Scan for the cell matching the given text and deliver its [x, y] coordinate at center. 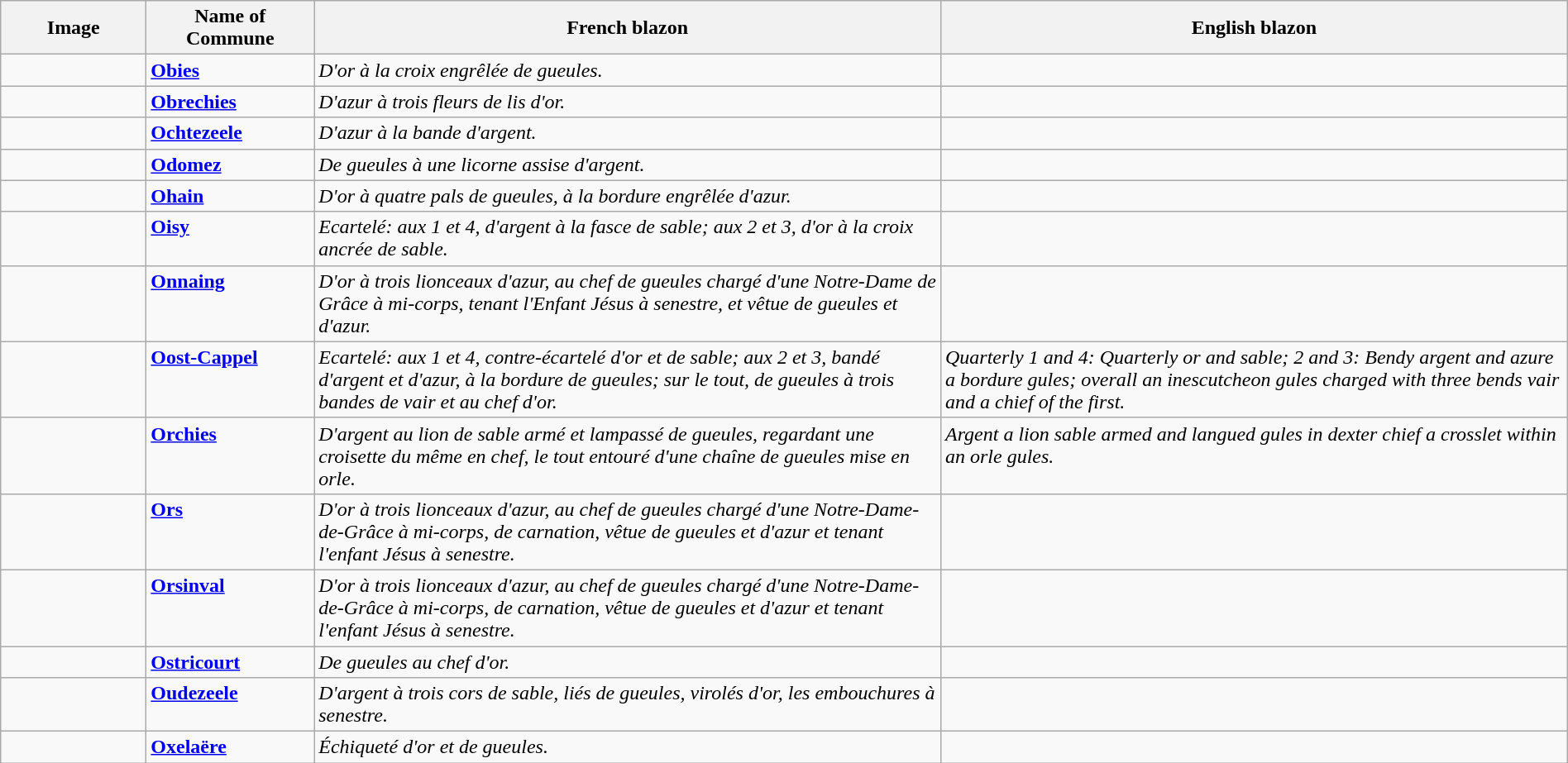
Oudezeele [230, 704]
Échiqueté d'or et de gueules. [628, 747]
De gueules au chef d'or. [628, 662]
D'argent au lion de sable armé et lampassé de gueules, regardant une croisette du même en chef, le tout entouré d'une chaîne de gueules mise en orle. [628, 455]
Oisy [230, 238]
D'azur à trois fleurs de lis d'or. [628, 102]
Obrechies [230, 102]
Ochtezeele [230, 133]
Name of Commune [230, 28]
Ors [230, 532]
Image [74, 28]
Argent a lion sable armed and langued gules in dexter chief a crosslet within an orle gules. [1254, 455]
Orchies [230, 455]
English blazon [1254, 28]
D'azur à la bande d'argent. [628, 133]
Obies [230, 70]
French blazon [628, 28]
Ecartelé: aux 1 et 4, d'argent à la fasce de sable; aux 2 et 3, d'or à la croix ancrée de sable. [628, 238]
Ohain [230, 196]
Oost-Cappel [230, 379]
D'argent à trois cors de sable, liés de gueules, virolés d'or, les embouchures à senestre. [628, 704]
Oxelaëre [230, 747]
Ostricourt [230, 662]
Onnaing [230, 303]
D'or à quatre pals de gueules, à la bordure engrêlée d'azur. [628, 196]
De gueules à une licorne assise d'argent. [628, 165]
Odomez [230, 165]
Orsinval [230, 608]
D'or à la croix engrêlée de gueules. [628, 70]
